Determine the [x, y] coordinate at the center of the cell enclosing the given text.  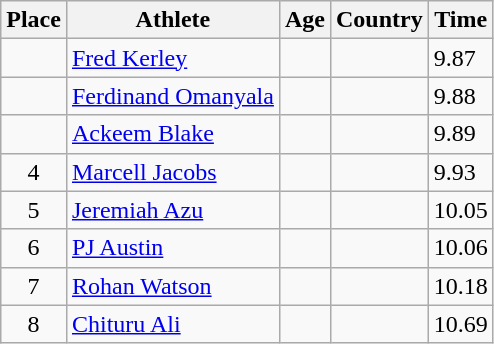
8 [34, 324]
10.05 [460, 210]
Age [304, 20]
Rohan Watson [172, 286]
Ackeem Blake [172, 134]
6 [34, 248]
10.18 [460, 286]
4 [34, 172]
9.87 [460, 58]
PJ Austin [172, 248]
Chituru Ali [172, 324]
Fred Kerley [172, 58]
9.88 [460, 96]
10.06 [460, 248]
9.93 [460, 172]
Marcell Jacobs [172, 172]
7 [34, 286]
Ferdinand Omanyala [172, 96]
10.69 [460, 324]
Jeremiah Azu [172, 210]
Time [460, 20]
Place [34, 20]
Country [379, 20]
Athlete [172, 20]
5 [34, 210]
9.89 [460, 134]
